Provide the [X, Y] coordinate of the cell's center where the given text is located.  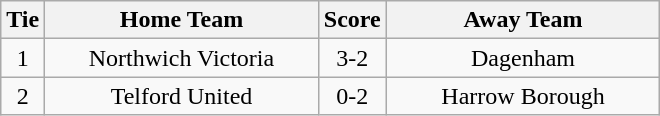
Northwich Victoria [182, 58]
Harrow Borough [523, 96]
Telford United [182, 96]
Score [352, 20]
0-2 [352, 96]
Away Team [523, 20]
1 [23, 58]
Dagenham [523, 58]
3-2 [352, 58]
2 [23, 96]
Home Team [182, 20]
Tie [23, 20]
